From the cell containing the given text, extract its center point as [X, Y] coordinate. 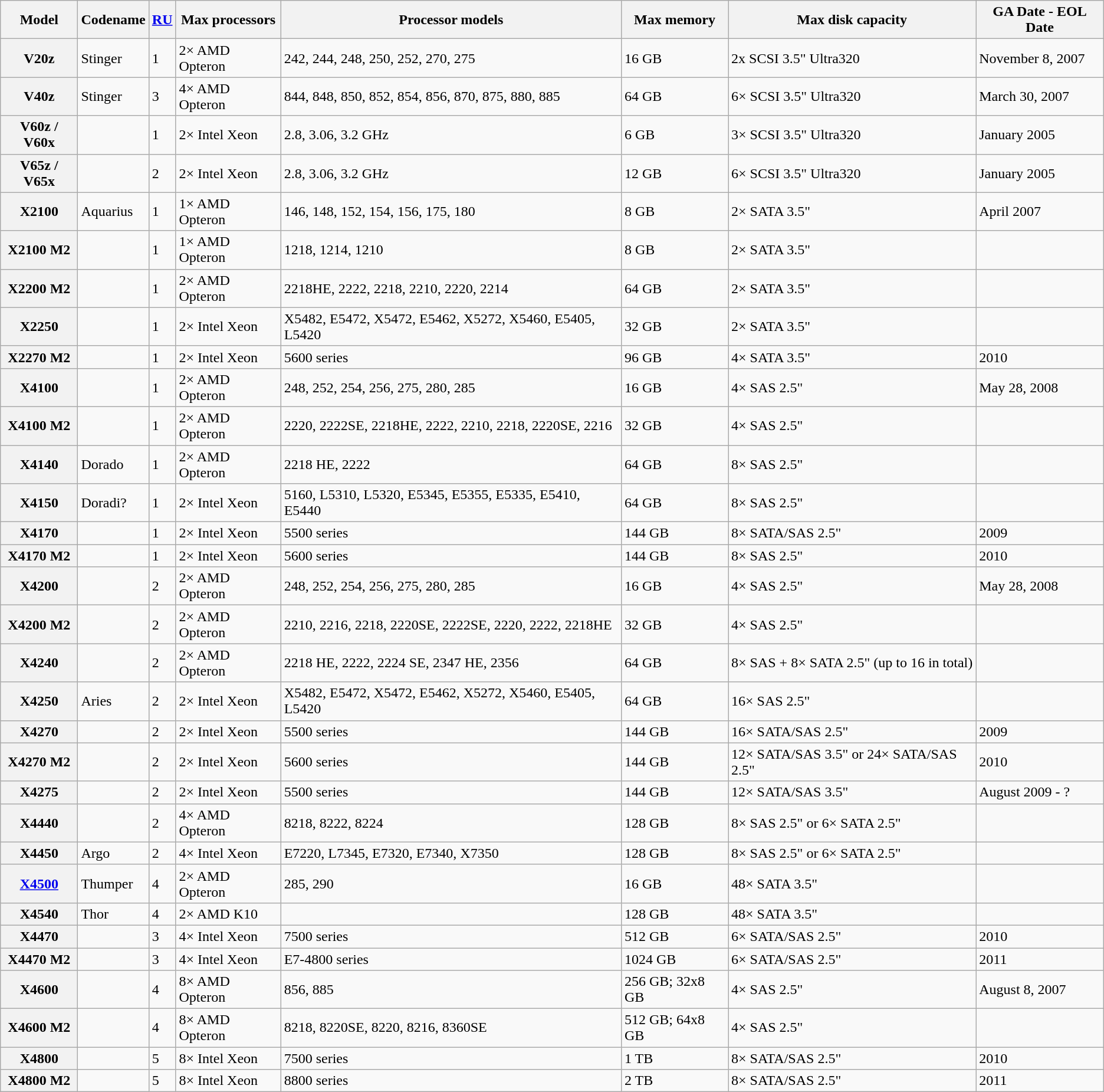
512 GB [675, 936]
RU [162, 20]
August 2009 - ? [1040, 792]
X4170 M2 [39, 556]
2218 HE, 2222, 2224 SE, 2347 HE, 2356 [451, 663]
V40z [39, 97]
X4470 [39, 936]
V20z [39, 58]
X4250 [39, 701]
X4800 M2 [39, 1081]
X4440 [39, 822]
1 TB [675, 1058]
X4200 M2 [39, 624]
X4100 [39, 387]
242, 244, 248, 250, 252, 270, 275 [451, 58]
16× SATA/SAS 2.5" [852, 732]
X4600 M2 [39, 1028]
Thumper [113, 884]
2x SCSI 3.5" Ultra320 [852, 58]
X4500 [39, 884]
2218HE, 2222, 2218, 2210, 2220, 2214 [451, 288]
X2250 [39, 327]
2210, 2216, 2218, 2220SE, 2222SE, 2220, 2222, 2218HE [451, 624]
April 2007 [1040, 211]
6 GB [675, 135]
Aries [113, 701]
4× SATA 3.5" [852, 357]
August 8, 2007 [1040, 990]
X4170 [39, 533]
X4450 [39, 853]
8800 series [451, 1081]
X4140 [39, 464]
8× SAS + 8× SATA 2.5" (up to 16 in total) [852, 663]
2220, 2222SE, 2218HE, 2222, 2210, 2218, 2220SE, 2216 [451, 426]
96 GB [675, 357]
Processor models [451, 20]
V65z / V65x [39, 173]
E7-4800 series [451, 959]
844, 848, 850, 852, 854, 856, 870, 875, 880, 885 [451, 97]
Doradi? [113, 503]
X2270 M2 [39, 357]
5160, L5310, L5320, E5345, E5355, E5335, E5410, E5440 [451, 503]
X4240 [39, 663]
X4200 [39, 586]
E7220, L7345, E7320, E7340, X7350 [451, 853]
X4270 M2 [39, 762]
X4150 [39, 503]
2× AMD K10 [228, 914]
8218, 8222, 8224 [451, 822]
Thor [113, 914]
Max memory [675, 20]
March 30, 2007 [1040, 97]
X2200 M2 [39, 288]
V60z / V60x [39, 135]
2218 HE, 2222 [451, 464]
November 8, 2007 [1040, 58]
12 GB [675, 173]
GA Date - EOL Date [1040, 20]
16× SAS 2.5" [852, 701]
285, 290 [451, 884]
Argo [113, 853]
512 GB; 64x8 GB [675, 1028]
Aquarius [113, 211]
X2100 [39, 211]
1218, 1214, 1210 [451, 250]
X4275 [39, 792]
X4270 [39, 732]
X4800 [39, 1058]
256 GB; 32x8 GB [675, 990]
3× SCSI 3.5" Ultra320 [852, 135]
8218, 8220SE, 8220, 8216, 8360SE [451, 1028]
856, 885 [451, 990]
12× SATA/SAS 3.5" [852, 792]
Codename [113, 20]
X4100 M2 [39, 426]
X4470 M2 [39, 959]
X4600 [39, 990]
X2100 M2 [39, 250]
Max disk capacity [852, 20]
X4540 [39, 914]
Max processors [228, 20]
12× SATA/SAS 3.5" or 24× SATA/SAS 2.5" [852, 762]
Model [39, 20]
2 TB [675, 1081]
146, 148, 152, 154, 156, 175, 180 [451, 211]
Dorado [113, 464]
1024 GB [675, 959]
